Provide the (x, y) coordinate of the cell's center where the given text is located.  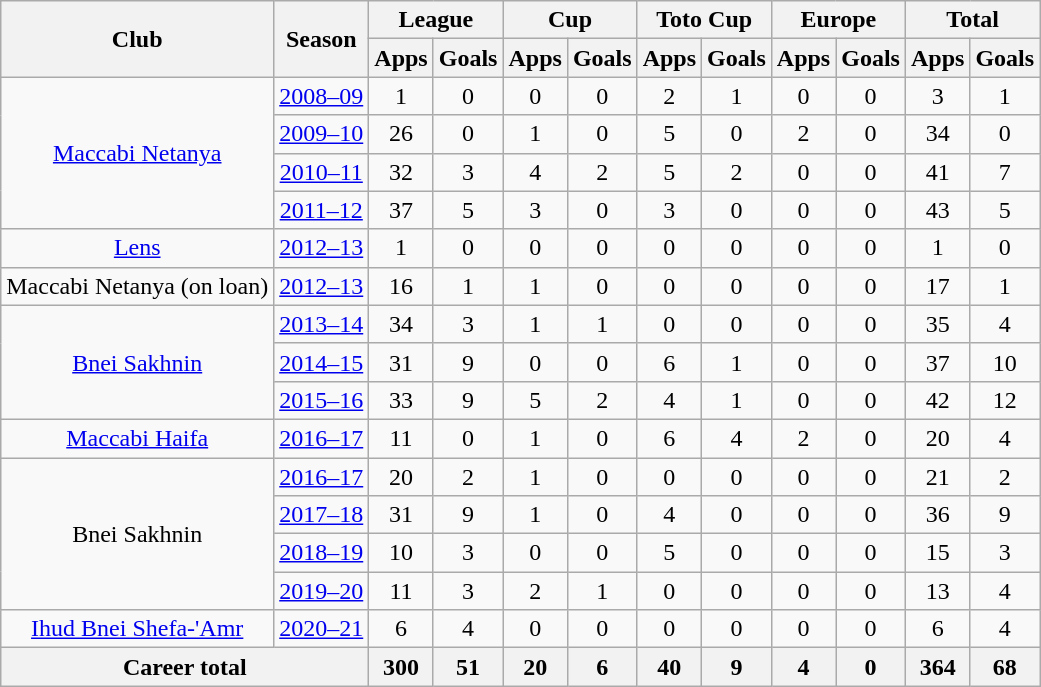
Cup (570, 20)
Maccabi Haifa (138, 438)
2011–12 (322, 210)
13 (937, 591)
2008–09 (322, 96)
Maccabi Netanya (138, 153)
43 (937, 210)
2018–19 (322, 553)
40 (669, 667)
15 (937, 553)
Career total (185, 667)
2020–21 (322, 629)
2015–16 (322, 400)
Ihud Bnei Shefa-'Amr (138, 629)
League (436, 20)
Season (322, 39)
300 (401, 667)
17 (937, 286)
2014–15 (322, 362)
42 (937, 400)
68 (1005, 667)
2017–18 (322, 515)
12 (1005, 400)
2013–14 (322, 324)
2009–10 (322, 134)
364 (937, 667)
2010–11 (322, 172)
26 (401, 134)
21 (937, 477)
32 (401, 172)
Maccabi Netanya (on loan) (138, 286)
41 (937, 172)
36 (937, 515)
7 (1005, 172)
Toto Cup (704, 20)
Europe (838, 20)
2019–20 (322, 591)
35 (937, 324)
33 (401, 400)
Club (138, 39)
Lens (138, 248)
Total (972, 20)
51 (468, 667)
16 (401, 286)
